Determine the [X, Y] coordinate at the center of the cell enclosing the given text.  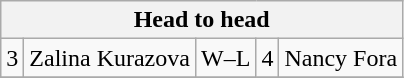
Nancy Fora [341, 58]
Head to head [202, 20]
4 [268, 58]
3 [12, 58]
Zalina Kurazova [110, 58]
W–L [225, 58]
